Detect which cell encompasses the target text, then output its (X, Y) center coordinate. 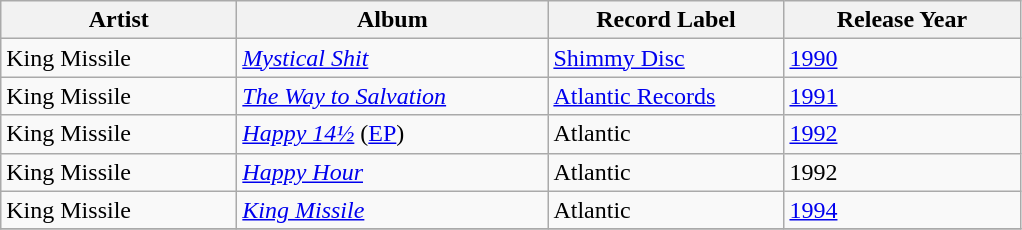
1990 (902, 58)
Shimmy Disc (666, 58)
Album (392, 20)
Artist (119, 20)
Happy Hour (392, 172)
Release Year (902, 20)
Atlantic Records (666, 96)
1991 (902, 96)
Mystical Shit (392, 58)
The Way to Salvation (392, 96)
1994 (902, 210)
Record Label (666, 20)
Happy 14½ (EP) (392, 134)
